Return [x, y] of the center of cell containing provided text 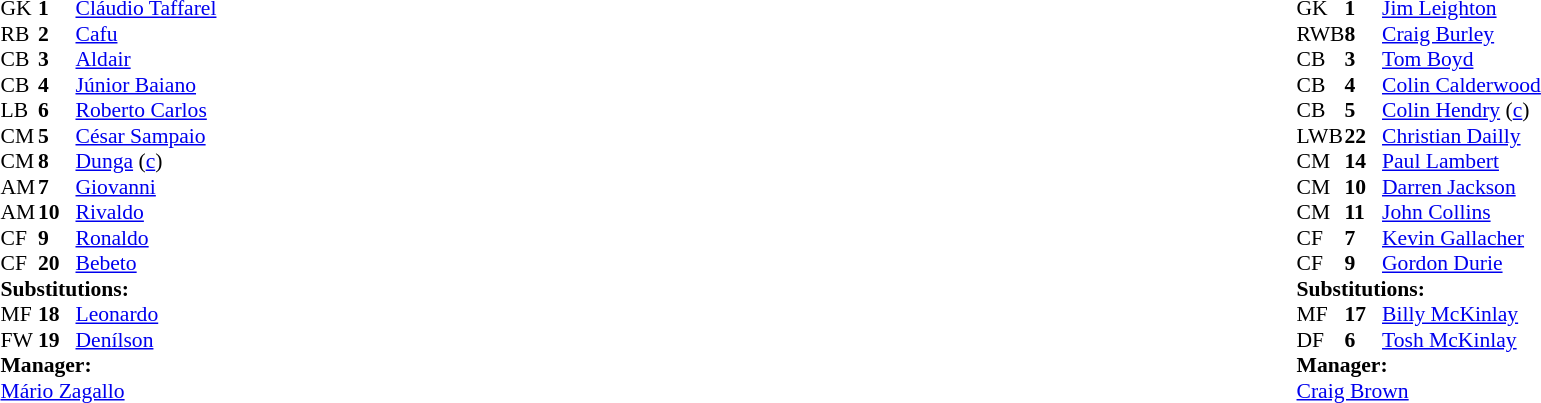
Rivaldo [146, 213]
LB [19, 111]
Colin Calderwood [1462, 85]
Christian Dailly [1462, 136]
César Sampaio [146, 136]
20 [57, 263]
Gordon Durie [1462, 263]
18 [57, 315]
11 [1364, 213]
Billy McKinlay [1462, 315]
2 [57, 34]
Aldair [146, 59]
RB [19, 34]
DF [1321, 340]
Paul Lambert [1462, 161]
Roberto Carlos [146, 111]
Colin Hendry (c) [1462, 111]
Ronaldo [146, 238]
Leonardo [146, 315]
John Collins [1462, 213]
Tosh McKinlay [1462, 340]
Giovanni [146, 187]
Darren Jackson [1462, 187]
RWB [1321, 34]
FW [19, 340]
Dunga (c) [146, 161]
14 [1364, 161]
Cafu [146, 34]
Tom Boyd [1462, 59]
LWB [1321, 136]
Denílson [146, 340]
Kevin Gallacher [1462, 238]
Craig Burley [1462, 34]
17 [1364, 315]
19 [57, 340]
Júnior Baiano [146, 85]
Bebeto [146, 263]
22 [1364, 136]
